Detect which cell encompasses the target text, then output its (x, y) center coordinate. 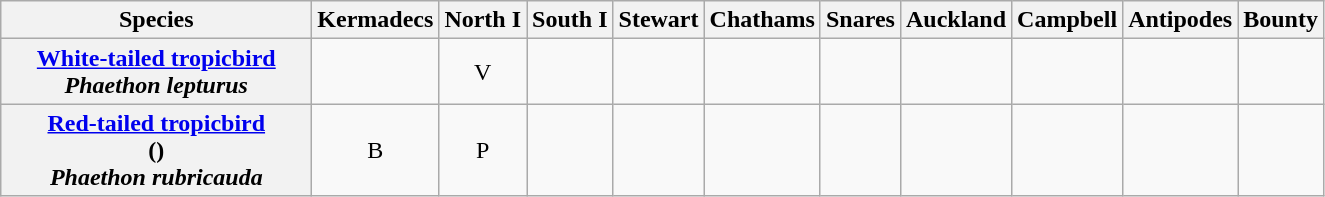
P (483, 150)
Stewart (658, 20)
Bounty (1281, 20)
Species (156, 20)
V (483, 72)
North I (483, 20)
Red-tailed tropicbird()Phaethon rubricauda (156, 150)
B (376, 150)
Auckland (956, 20)
Kermadecs (376, 20)
South I (570, 20)
Chathams (762, 20)
Antipodes (1180, 20)
White-tailed tropicbirdPhaethon lepturus (156, 72)
Campbell (1068, 20)
Snares (860, 20)
